Find where the given text appears and provide that cell's center as [x, y] coordinate. 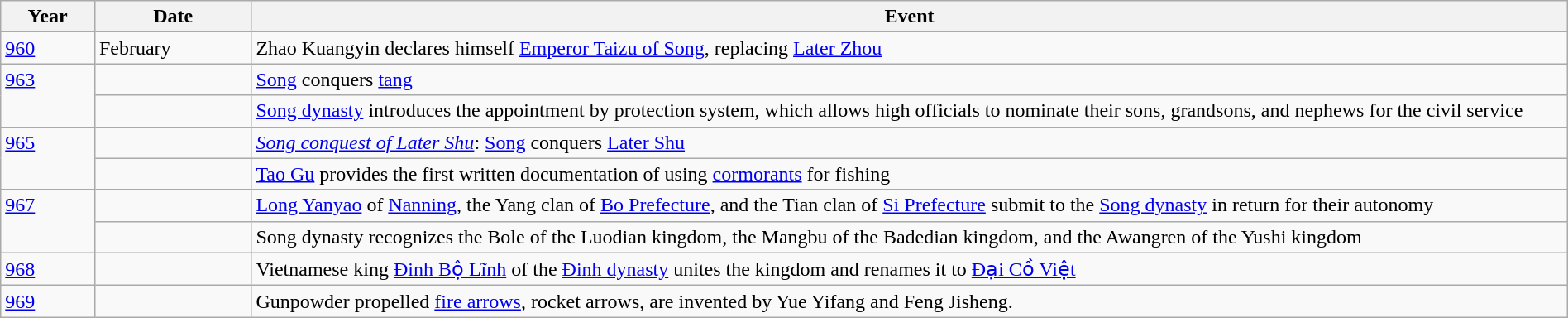
February [172, 48]
Date [172, 17]
968 [48, 269]
Vietnamese king Đinh Bộ Lĩnh of the Đinh dynasty unites the kingdom and renames it to Đại Cồ Việt [910, 269]
963 [48, 95]
965 [48, 158]
967 [48, 221]
Long Yanyao of Nanning, the Yang clan of Bo Prefecture, and the Tian clan of Si Prefecture submit to the Song dynasty in return for their autonomy [910, 205]
Song conquest of Later Shu: Song conquers Later Shu [910, 142]
Year [48, 17]
969 [48, 301]
Gunpowder propelled fire arrows, rocket arrows, are invented by Yue Yifang and Feng Jisheng. [910, 301]
Zhao Kuangyin declares himself Emperor Taizu of Song, replacing Later Zhou [910, 48]
960 [48, 48]
Song conquers tang [910, 79]
Song dynasty recognizes the Bole of the Luodian kingdom, the Mangbu of the Badedian kingdom, and the Awangren of the Yushi kingdom [910, 237]
Tao Gu provides the first written documentation of using cormorants for fishing [910, 174]
Event [910, 17]
